From the cell containing the given text, extract its center point as [x, y] coordinate. 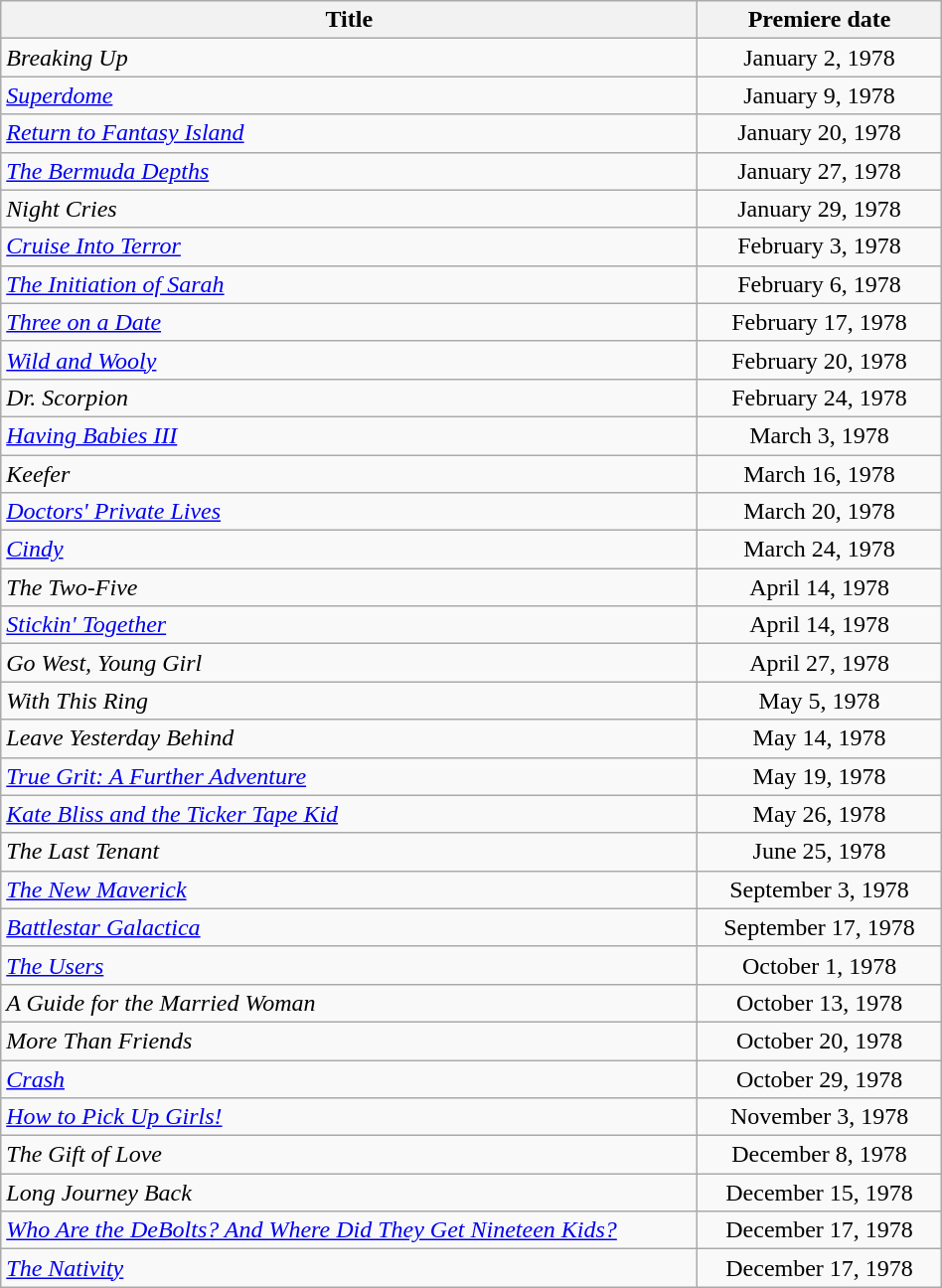
True Grit: A Further Adventure [350, 776]
Leave Yesterday Behind [350, 738]
April 27, 1978 [819, 663]
Who Are the DeBolts? And Where Did They Get Nineteen Kids? [350, 1230]
Go West, Young Girl [350, 663]
November 3, 1978 [819, 1117]
January 27, 1978 [819, 171]
October 1, 1978 [819, 965]
The Users [350, 965]
February 3, 1978 [819, 246]
Cruise Into Terror [350, 246]
May 5, 1978 [819, 701]
December 15, 1978 [819, 1193]
The Nativity [350, 1268]
June 25, 1978 [819, 852]
Breaking Up [350, 58]
February 24, 1978 [819, 398]
Long Journey Back [350, 1193]
Superdome [350, 95]
The Gift of Love [350, 1155]
Premiere date [819, 20]
The Initiation of Sarah [350, 284]
October 29, 1978 [819, 1078]
May 26, 1978 [819, 814]
The Last Tenant [350, 852]
January 9, 1978 [819, 95]
March 20, 1978 [819, 512]
Dr. Scorpion [350, 398]
March 24, 1978 [819, 550]
October 20, 1978 [819, 1041]
March 3, 1978 [819, 435]
Keefer [350, 474]
May 19, 1978 [819, 776]
The Bermuda Depths [350, 171]
October 13, 1978 [819, 1003]
How to Pick Up Girls! [350, 1117]
Doctors' Private Lives [350, 512]
Kate Bliss and the Ticker Tape Kid [350, 814]
Night Cries [350, 209]
May 14, 1978 [819, 738]
Having Babies III [350, 435]
March 16, 1978 [819, 474]
January 29, 1978 [819, 209]
Return to Fantasy Island [350, 133]
The New Maverick [350, 889]
January 20, 1978 [819, 133]
Cindy [350, 550]
Battlestar Galactica [350, 927]
Title [350, 20]
February 6, 1978 [819, 284]
More Than Friends [350, 1041]
The Two-Five [350, 587]
September 3, 1978 [819, 889]
Crash [350, 1078]
Stickin' Together [350, 625]
February 20, 1978 [819, 360]
January 2, 1978 [819, 58]
December 8, 1978 [819, 1155]
Three on a Date [350, 322]
September 17, 1978 [819, 927]
February 17, 1978 [819, 322]
A Guide for the Married Woman [350, 1003]
With This Ring [350, 701]
Wild and Wooly [350, 360]
